Return (x, y) of the center of cell containing provided text 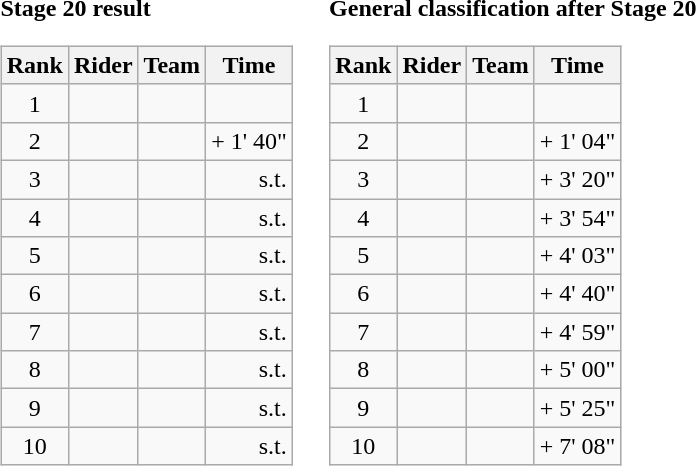
+ 5' 25" (578, 408)
+ 5' 00" (578, 370)
+ 7' 08" (578, 446)
+ 4' 40" (578, 294)
+ 4' 59" (578, 332)
+ 4' 03" (578, 256)
+ 1' 04" (578, 141)
+ 3' 20" (578, 179)
+ 1' 40" (250, 141)
+ 3' 54" (578, 217)
